Detect which cell encompasses the target text, then output its [x, y] center coordinate. 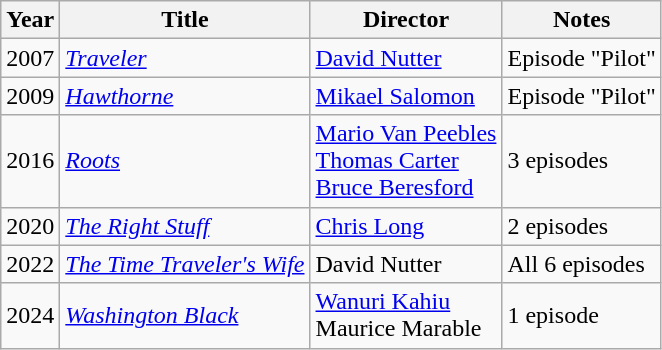
2022 [30, 264]
2020 [30, 226]
The Time Traveler's Wife [185, 264]
2 episodes [582, 226]
2024 [30, 316]
1 episode [582, 316]
Wanuri KahiuMaurice Marable [406, 316]
The Right Stuff [185, 226]
2009 [30, 96]
All 6 episodes [582, 264]
Director [406, 20]
Hawthorne [185, 96]
Roots [185, 161]
3 episodes [582, 161]
Traveler [185, 58]
2016 [30, 161]
2007 [30, 58]
Year [30, 20]
Mario Van PeeblesThomas CarterBruce Beresford [406, 161]
Washington Black [185, 316]
Notes [582, 20]
Title [185, 20]
Chris Long [406, 226]
Mikael Salomon [406, 96]
